Locate the cell with the specified text and output its (x, y) center coordinate. 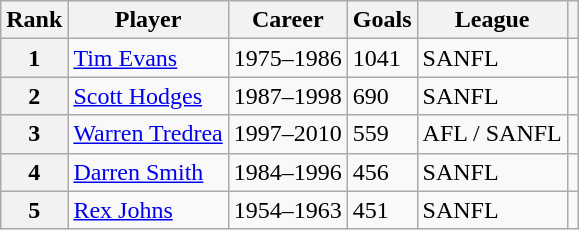
1997–2010 (288, 134)
456 (382, 172)
559 (382, 134)
Rex Johns (148, 210)
Career (288, 20)
451 (382, 210)
Darren Smith (148, 172)
690 (382, 96)
5 (34, 210)
Warren Tredrea (148, 134)
1041 (382, 58)
4 (34, 172)
1987–1998 (288, 96)
1 (34, 58)
Player (148, 20)
League (492, 20)
AFL / SANFL (492, 134)
Goals (382, 20)
1975–1986 (288, 58)
Scott Hodges (148, 96)
3 (34, 134)
2 (34, 96)
1984–1996 (288, 172)
1954–1963 (288, 210)
Rank (34, 20)
Tim Evans (148, 58)
